Determine the [X, Y] coordinate at the center of the cell enclosing the given text.  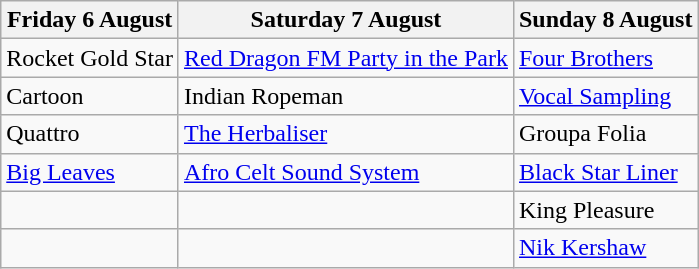
Rocket Gold Star [90, 58]
Vocal Sampling [605, 96]
Groupa Folia [605, 134]
Quattro [90, 134]
King Pleasure [605, 210]
Big Leaves [90, 172]
The Herbaliser [346, 134]
Indian Ropeman [346, 96]
Afro Celt Sound System [346, 172]
Black Star Liner [605, 172]
Saturday 7 August [346, 20]
Friday 6 August [90, 20]
Cartoon [90, 96]
Red Dragon FM Party in the Park [346, 58]
Nik Kershaw [605, 248]
Sunday 8 August [605, 20]
Four Brothers [605, 58]
